From the cell containing the given text, extract its center point as (x, y) coordinate. 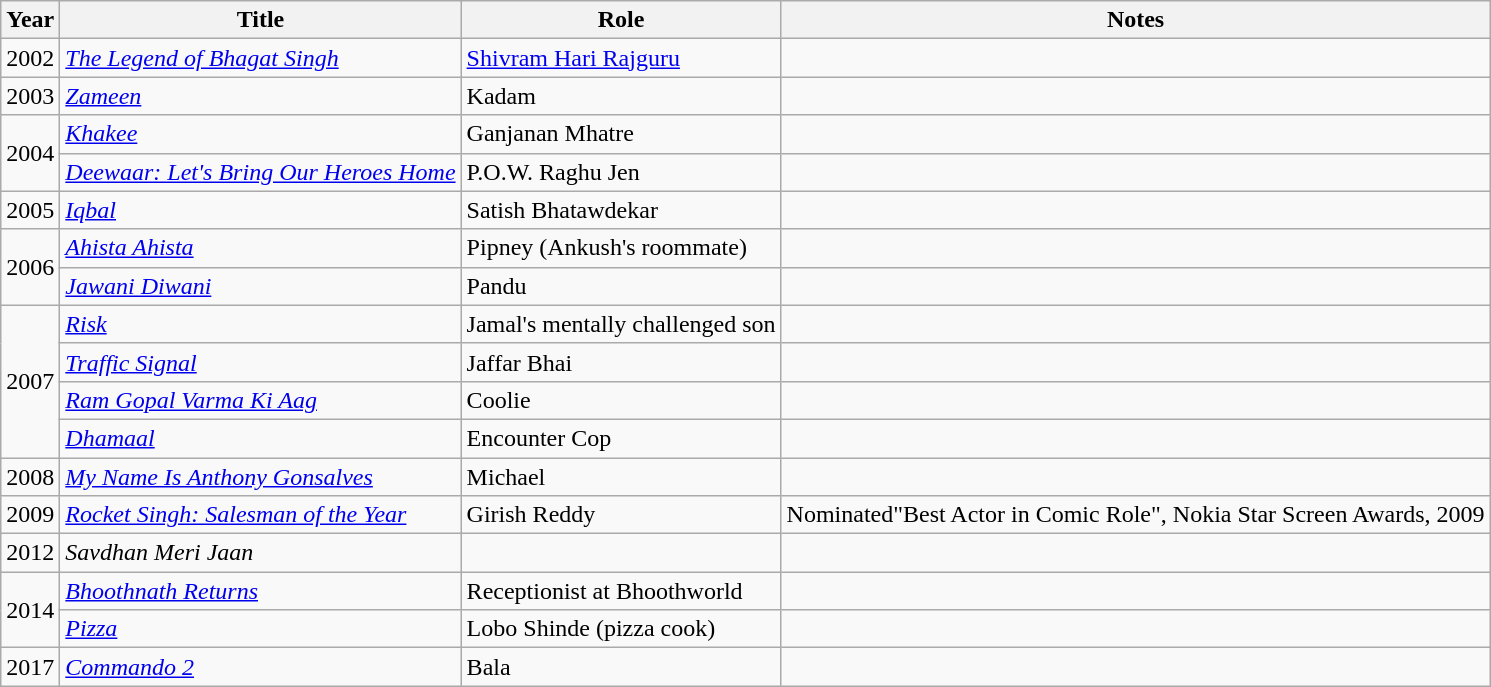
Notes (1136, 20)
Year (30, 20)
Shivram Hari Rajguru (621, 58)
Savdhan Meri Jaan (260, 553)
Satish Bhatawdekar (621, 210)
Risk (260, 324)
Girish Reddy (621, 515)
Encounter Cop (621, 438)
Zameen (260, 96)
Receptionist at Bhoothworld (621, 591)
P.O.W. Raghu Jen (621, 172)
Jaffar Bhai (621, 362)
Pandu (621, 286)
Title (260, 20)
2006 (30, 267)
Jawani Diwani (260, 286)
Michael (621, 477)
2003 (30, 96)
2012 (30, 553)
2005 (30, 210)
Coolie (621, 400)
2002 (30, 58)
2009 (30, 515)
Ahista Ahista (260, 248)
Khakee (260, 134)
Bhoothnath Returns (260, 591)
Iqbal (260, 210)
2014 (30, 610)
Commando 2 (260, 667)
Rocket Singh: Salesman of the Year (260, 515)
Traffic Signal (260, 362)
The Legend of Bhagat Singh (260, 58)
Dhamaal (260, 438)
2004 (30, 153)
Ram Gopal Varma Ki Aag (260, 400)
Jamal's mentally challenged son (621, 324)
Role (621, 20)
Kadam (621, 96)
2017 (30, 667)
2008 (30, 477)
Nominated"Best Actor in Comic Role", Nokia Star Screen Awards, 2009 (1136, 515)
Lobo Shinde (pizza cook) (621, 629)
Pizza (260, 629)
Bala (621, 667)
Ganjanan Mhatre (621, 134)
2007 (30, 381)
My Name Is Anthony Gonsalves (260, 477)
Pipney (Ankush's roommate) (621, 248)
Deewaar: Let's Bring Our Heroes Home (260, 172)
